Detect which cell encompasses the target text, then output its [X, Y] center coordinate. 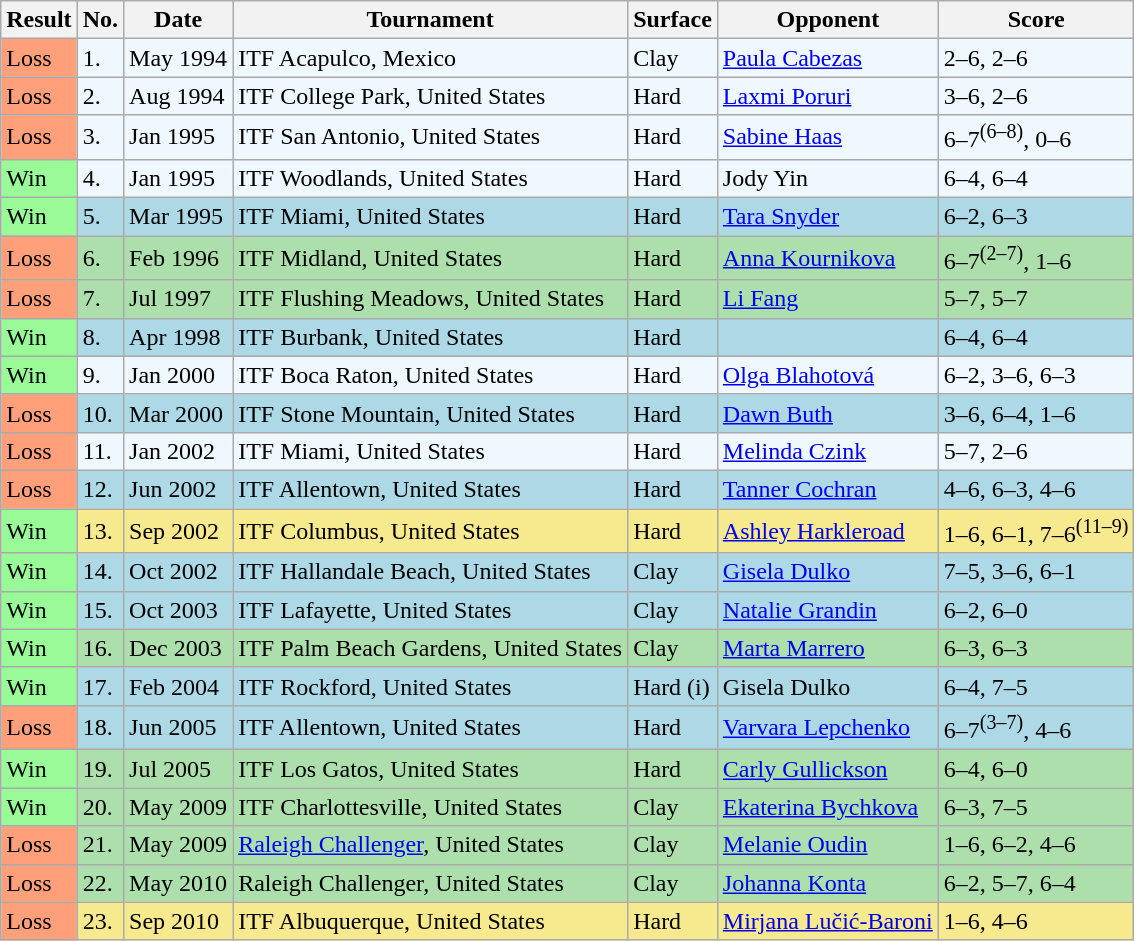
6. [100, 258]
ITF Hallandale Beach, United States [430, 572]
ITF Acapulco, Mexico [430, 58]
Sep 2010 [178, 921]
Jul 2005 [178, 769]
6–7(2–7), 1–6 [1036, 258]
5–7, 2–6 [1036, 451]
3–6, 6–4, 1–6 [1036, 413]
5–7, 5–7 [1036, 299]
Surface [673, 20]
21. [100, 845]
23. [100, 921]
6–4, 6–0 [1036, 769]
12. [100, 489]
1–6, 6–1, 7–6(11–9) [1036, 532]
Melanie Oudin [828, 845]
20. [100, 807]
Mar 2000 [178, 413]
7. [100, 299]
ITF Rockford, United States [430, 686]
ITF Flushing Meadows, United States [430, 299]
6–2, 5–7, 6–4 [1036, 883]
8. [100, 337]
Li Fang [828, 299]
Hard (i) [673, 686]
Natalie Grandin [828, 610]
6–2, 6–0 [1036, 610]
5. [100, 217]
Anna Kournikova [828, 258]
Olga Blahotová [828, 375]
6–3, 7–5 [1036, 807]
1–6, 4–6 [1036, 921]
1–6, 6–2, 4–6 [1036, 845]
18. [100, 728]
Marta Marrero [828, 648]
Paula Cabezas [828, 58]
Oct 2002 [178, 572]
14. [100, 572]
ITF San Antonio, United States [430, 138]
6–7(6–8), 0–6 [1036, 138]
15. [100, 610]
Jan 2000 [178, 375]
6–4, 7–5 [1036, 686]
9. [100, 375]
Ashley Harkleroad [828, 532]
ITF Stone Mountain, United States [430, 413]
11. [100, 451]
Sep 2002 [178, 532]
Johanna Konta [828, 883]
Jan 2002 [178, 451]
Jun 2005 [178, 728]
Jul 1997 [178, 299]
Laxmi Poruri [828, 96]
Varvara Lepchenko [828, 728]
Ekaterina Bychkova [828, 807]
6–3, 6–3 [1036, 648]
Mar 1995 [178, 217]
ITF Columbus, United States [430, 532]
ITF College Park, United States [430, 96]
Tanner Cochran [828, 489]
ITF Lafayette, United States [430, 610]
Dawn Buth [828, 413]
2–6, 2–6 [1036, 58]
16. [100, 648]
Sabine Haas [828, 138]
Aug 1994 [178, 96]
Tara Snyder [828, 217]
17. [100, 686]
Oct 2003 [178, 610]
3–6, 2–6 [1036, 96]
6–7(3–7), 4–6 [1036, 728]
May 2010 [178, 883]
ITF Burbank, United States [430, 337]
Carly Gullickson [828, 769]
ITF Palm Beach Gardens, United States [430, 648]
Opponent [828, 20]
Result [39, 20]
4–6, 6–3, 4–6 [1036, 489]
ITF Boca Raton, United States [430, 375]
ITF Midland, United States [430, 258]
Dec 2003 [178, 648]
Score [1036, 20]
6–2, 6–3 [1036, 217]
7–5, 3–6, 6–1 [1036, 572]
Tournament [430, 20]
2. [100, 96]
Jun 2002 [178, 489]
Feb 1996 [178, 258]
13. [100, 532]
Feb 2004 [178, 686]
ITF Charlottesville, United States [430, 807]
22. [100, 883]
4. [100, 178]
ITF Woodlands, United States [430, 178]
Apr 1998 [178, 337]
3. [100, 138]
May 1994 [178, 58]
Mirjana Lučić-Baroni [828, 921]
ITF Albuquerque, United States [430, 921]
Melinda Czink [828, 451]
Jody Yin [828, 178]
1. [100, 58]
10. [100, 413]
ITF Los Gatos, United States [430, 769]
6–2, 3–6, 6–3 [1036, 375]
No. [100, 20]
Date [178, 20]
19. [100, 769]
